Search for the cell housing the specified text and yield its (X, Y) center coordinate. 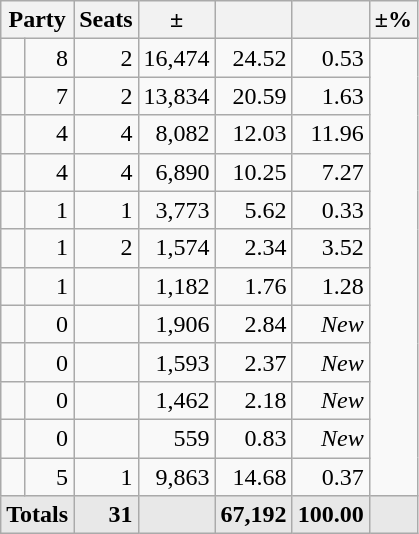
14.68 (254, 477)
7 (48, 96)
11.96 (330, 134)
1,462 (176, 400)
1.28 (330, 286)
13,834 (176, 96)
67,192 (254, 515)
8 (48, 58)
2.34 (254, 248)
1.76 (254, 286)
Seats (106, 20)
559 (176, 438)
1,906 (176, 324)
20.59 (254, 96)
8,082 (176, 134)
5.62 (254, 210)
12.03 (254, 134)
0.33 (330, 210)
Party (38, 20)
2.18 (254, 400)
2.37 (254, 362)
16,474 (176, 58)
1,182 (176, 286)
±% (393, 20)
0.53 (330, 58)
1.63 (330, 96)
100.00 (330, 515)
± (176, 20)
Totals (38, 515)
1,593 (176, 362)
10.25 (254, 172)
9,863 (176, 477)
0.37 (330, 477)
31 (106, 515)
2.84 (254, 324)
3.52 (330, 248)
0.83 (254, 438)
24.52 (254, 58)
1,574 (176, 248)
3,773 (176, 210)
7.27 (330, 172)
6,890 (176, 172)
5 (48, 477)
